Determine the (X, Y) coordinate at the center of the cell enclosing the given text.  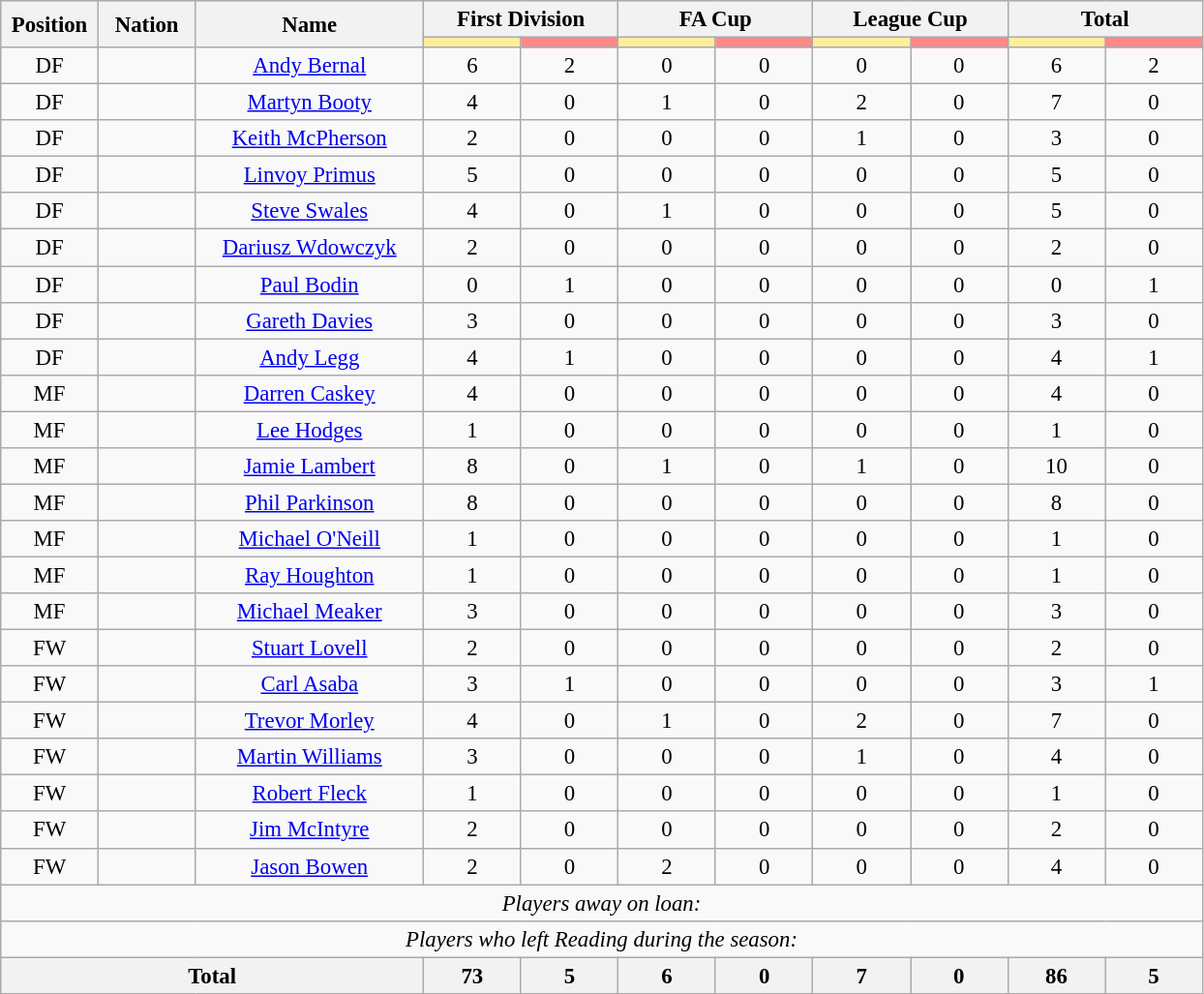
League Cup (910, 19)
First Division (521, 19)
Lee Hodges (310, 430)
Players away on loan: (602, 903)
Linvoy Primus (310, 175)
Martyn Booty (310, 103)
Nation (147, 24)
Steve Swales (310, 212)
Darren Caskey (310, 393)
Dariusz Wdowczyk (310, 248)
Michael O'Neill (310, 539)
Stuart Lovell (310, 648)
Position (50, 24)
Jim McIntyre (310, 830)
Carl Asaba (310, 684)
Andy Legg (310, 357)
86 (1057, 976)
Name (310, 24)
Ray Houghton (310, 575)
Gareth Davies (310, 320)
Michael Meaker (310, 612)
73 (472, 976)
Robert Fleck (310, 794)
10 (1057, 467)
Martin Williams (310, 757)
Phil Parkinson (310, 502)
FA Cup (716, 19)
Jamie Lambert (310, 467)
Players who left Reading during the season: (602, 939)
Trevor Morley (310, 721)
Paul Bodin (310, 285)
Keith McPherson (310, 138)
Andy Bernal (310, 66)
Jason Bowen (310, 866)
